Return the [X, Y] coordinate for the center point of the cell that contains the specified text.  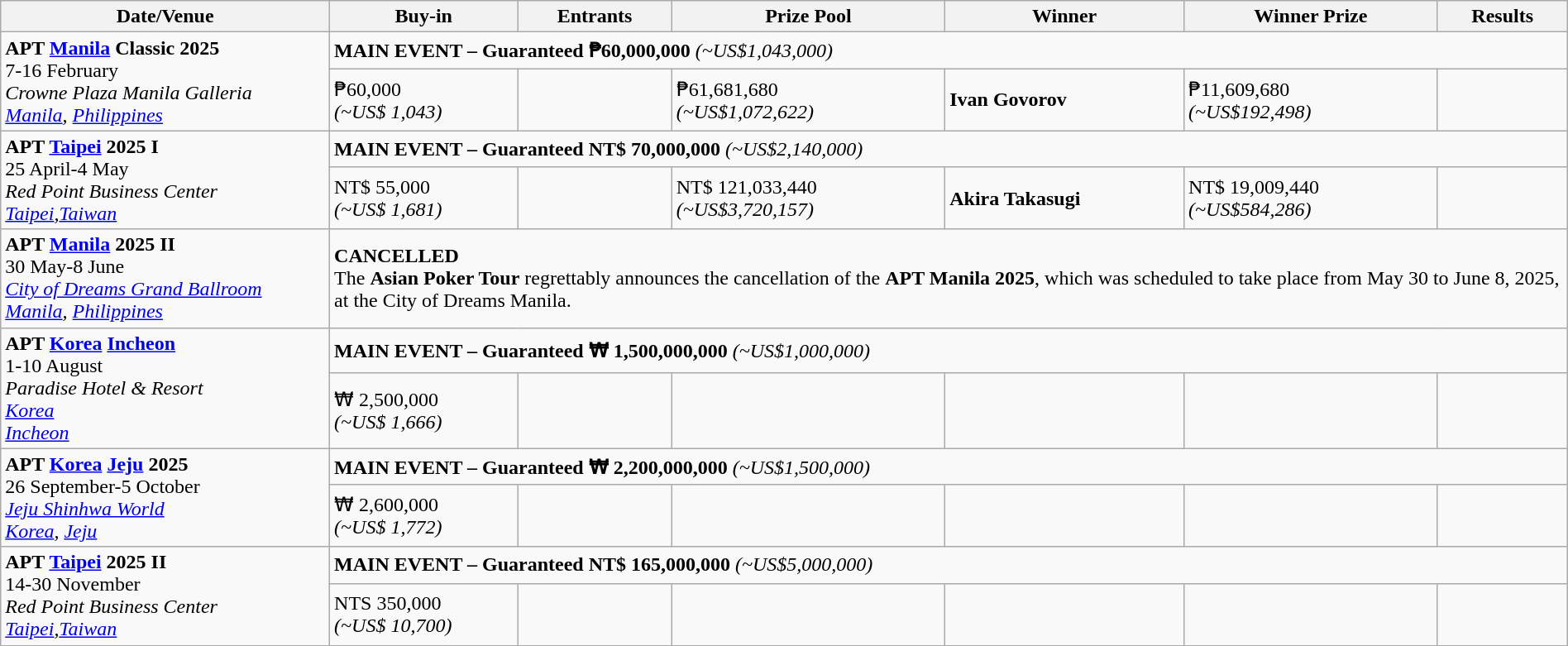
MAIN EVENT – Guaranteed ₱60,000,000 (~US$1,043,000) [949, 50]
Akira Takasugi [1065, 199]
APT Korea Jeju 202526 September-5 OctoberJeju Shinhwa WorldKorea, Jeju [165, 498]
₱61,681,680(~US$1,072,622) [808, 99]
₱60,000(~US$ 1,043) [423, 99]
MAIN EVENT – Guaranteed ₩ 2,200,000,000 (~US$1,500,000) [949, 467]
₩ 2,600,000(~US$ 1,772) [423, 516]
MAIN EVENT – Guaranteed ₩ 1,500,000,000 (~US$1,000,000) [949, 350]
Winner [1065, 17]
Prize Pool [808, 17]
APT Taipei 2025 II14-30 NovemberRed Point Business CenterTaipei,Taiwan [165, 596]
Buy-in [423, 17]
Winner Prize [1312, 17]
APT Manila 2025 II30 May-8 JuneCity of Dreams Grand BallroomManila, Philippines [165, 278]
Date/Venue [165, 17]
₱11,609,680(~US$192,498) [1312, 99]
APT Manila Classic 20257-16 FebruaryCrowne Plaza Manila GalleriaManila, Philippines [165, 81]
MAIN EVENT – Guaranteed NT$ 165,000,000 (~US$5,000,000) [949, 565]
NT$ 55,000(~US$ 1,681) [423, 199]
APT Taipei 2025 I25 April-4 MayRed Point Business CenterTaipei,Taiwan [165, 180]
Entrants [595, 17]
Ivan Govorov [1065, 99]
NT$ 121,033,440(~US$3,720,157) [808, 199]
NTS 350,000(~US$ 10,700) [423, 614]
APT Korea Incheon1-10 AugustParadise Hotel & ResortKoreaIncheon [165, 388]
Results [1502, 17]
₩ 2,500,000(~US$ 1,666) [423, 410]
MAIN EVENT – Guaranteed NT$ 70,000,000 (~US$2,140,000) [949, 149]
NT$ 19,009,440(~US$584,286) [1312, 199]
